Provide the [X, Y] coordinate of the cell's center where the given text is located.  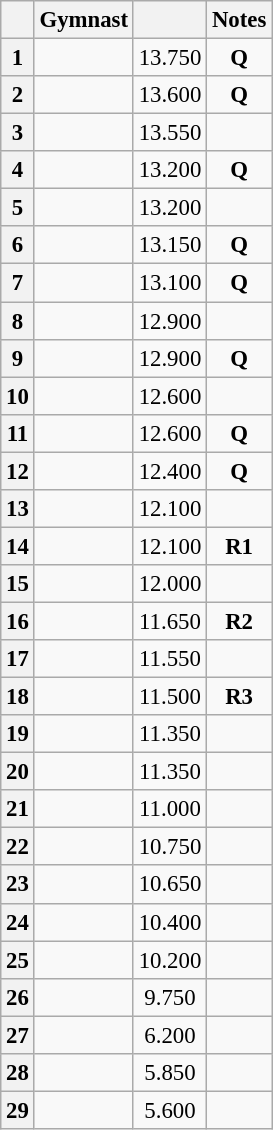
11.650 [170, 621]
7 [18, 283]
28 [18, 1073]
12 [18, 471]
1 [18, 58]
12.000 [170, 584]
12.400 [170, 471]
19 [18, 734]
8 [18, 321]
R2 [240, 621]
15 [18, 584]
9.750 [170, 997]
13.100 [170, 283]
11.000 [170, 809]
27 [18, 1035]
11.550 [170, 659]
Notes [240, 20]
5 [18, 208]
5.850 [170, 1073]
20 [18, 772]
11 [18, 433]
14 [18, 546]
21 [18, 809]
17 [18, 659]
6.200 [170, 1035]
10.400 [170, 922]
4 [18, 170]
10.200 [170, 960]
6 [18, 245]
3 [18, 133]
R3 [240, 697]
2 [18, 95]
10.650 [170, 885]
13.150 [170, 245]
13.600 [170, 95]
23 [18, 885]
11.500 [170, 697]
13.550 [170, 133]
18 [18, 697]
29 [18, 1110]
10.750 [170, 847]
13 [18, 509]
13.750 [170, 58]
22 [18, 847]
10 [18, 396]
26 [18, 997]
5.600 [170, 1110]
16 [18, 621]
Gymnast [84, 20]
R1 [240, 546]
9 [18, 358]
24 [18, 922]
25 [18, 960]
